Search for the cell housing the specified text and yield its [x, y] center coordinate. 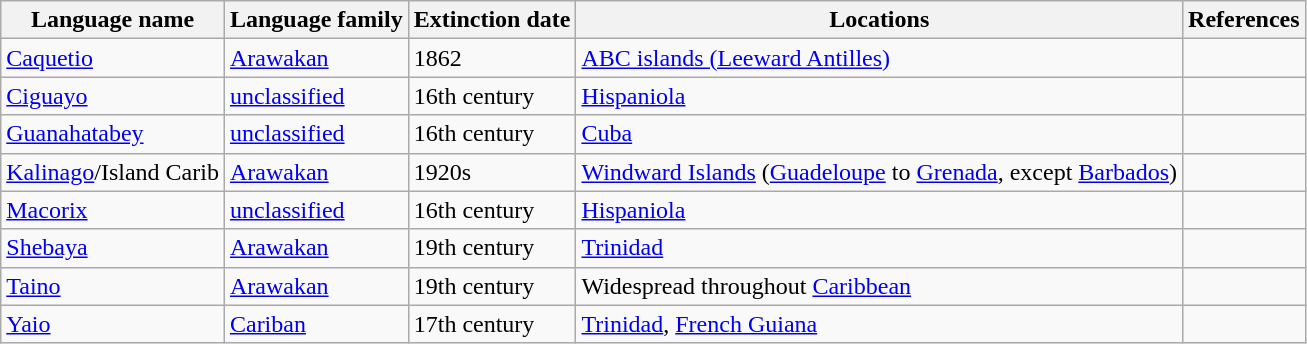
17th century [492, 324]
1862 [492, 58]
Cariban [316, 324]
Language name [113, 20]
Yaio [113, 324]
ABC islands (Leeward Antilles) [880, 58]
Ciguayo [113, 96]
Widespread throughout Caribbean [880, 286]
Language family [316, 20]
Macorix [113, 210]
Guanahatabey [113, 134]
Kalinago/Island Carib [113, 172]
Locations [880, 20]
Caquetio [113, 58]
Cuba [880, 134]
Trinidad [880, 248]
Shebaya [113, 248]
Trinidad, French Guiana [880, 324]
1920s [492, 172]
Extinction date [492, 20]
References [1244, 20]
Windward Islands (Guadeloupe to Grenada, except Barbados) [880, 172]
Taino [113, 286]
